Return the (X, Y) coordinate for the center point of the cell that contains the specified text.  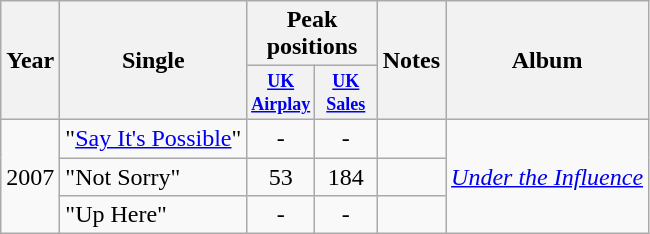
2007 (30, 176)
UK Airplay (281, 93)
Notes (411, 60)
Year (30, 60)
184 (346, 177)
Under the Influence (548, 176)
"Not Sorry" (154, 177)
53 (281, 177)
UK Sales (346, 93)
Single (154, 60)
"Say It's Possible" (154, 138)
Album (548, 60)
"Up Here" (154, 215)
Peak positions (312, 34)
